Extract the (X, Y) coordinate from the center of the cell holding the provided text.  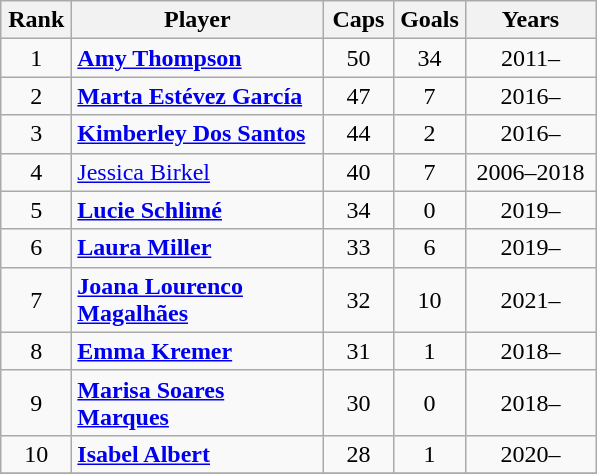
33 (358, 248)
50 (358, 58)
40 (358, 172)
2021– (530, 300)
28 (358, 454)
Isabel Albert (198, 454)
47 (358, 96)
2020– (530, 454)
Goals (430, 20)
2006–2018 (530, 172)
Emma Kremer (198, 351)
Player (198, 20)
Caps (358, 20)
Jessica Birkel (198, 172)
44 (358, 134)
Marta Estévez García (198, 96)
30 (358, 402)
Rank (36, 20)
31 (358, 351)
Laura Miller (198, 248)
8 (36, 351)
9 (36, 402)
Joana Lourenco Magalhães (198, 300)
5 (36, 210)
3 (36, 134)
Years (530, 20)
Marisa Soares Marques (198, 402)
32 (358, 300)
2011– (530, 58)
Kimberley Dos Santos (198, 134)
Amy Thompson (198, 58)
4 (36, 172)
Lucie Schlimé (198, 210)
